Search for the cell housing the specified text and yield its [x, y] center coordinate. 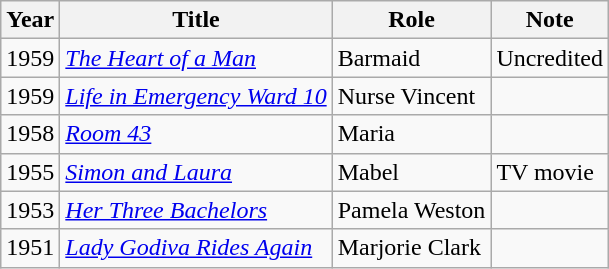
Barmaid [412, 58]
1955 [30, 172]
Uncredited [550, 58]
Her Three Bachelors [196, 210]
1951 [30, 248]
Year [30, 20]
Mabel [412, 172]
Marjorie Clark [412, 248]
Simon and Laura [196, 172]
Role [412, 20]
Maria [412, 134]
Life in Emergency Ward 10 [196, 96]
Lady Godiva Rides Again [196, 248]
Title [196, 20]
TV movie [550, 172]
Pamela Weston [412, 210]
1953 [30, 210]
1958 [30, 134]
Nurse Vincent [412, 96]
Room 43 [196, 134]
Note [550, 20]
The Heart of a Man [196, 58]
